Find where the given text appears and provide that cell's center as [x, y] coordinate. 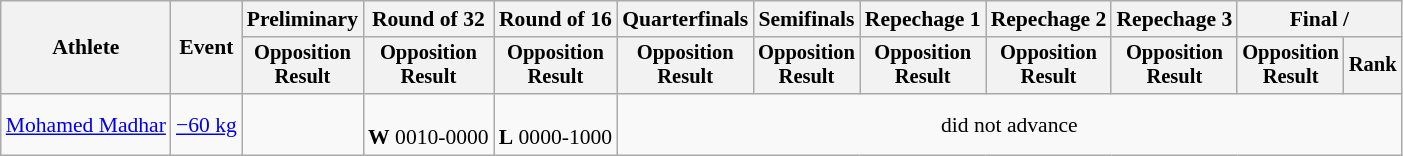
Mohamed Madhar [86, 124]
Semifinals [806, 19]
−60 kg [206, 124]
Quarterfinals [685, 19]
Athlete [86, 48]
Round of 32 [428, 19]
Event [206, 48]
Preliminary [302, 19]
L 0000-1000 [556, 124]
Rank [1373, 66]
did not advance [1009, 124]
Repechage 1 [923, 19]
Round of 16 [556, 19]
Repechage 2 [1049, 19]
W 0010-0000 [428, 124]
Final / [1319, 19]
Repechage 3 [1174, 19]
